Capture the cell that displays the provided text and extract its (x, y) central coordinate. 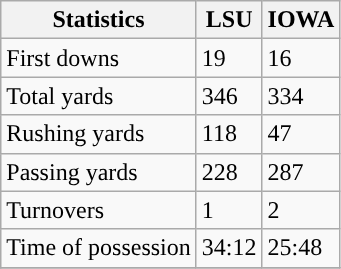
Time of possession (99, 248)
287 (301, 172)
346 (229, 96)
Turnovers (99, 210)
16 (301, 58)
118 (229, 134)
Statistics (99, 20)
334 (301, 96)
228 (229, 172)
2 (301, 210)
First downs (99, 58)
LSU (229, 20)
19 (229, 58)
IOWA (301, 20)
Rushing yards (99, 134)
47 (301, 134)
34:12 (229, 248)
1 (229, 210)
Total yards (99, 96)
Passing yards (99, 172)
25:48 (301, 248)
